Extract the (X, Y) coordinate from the center of the cell holding the provided text.  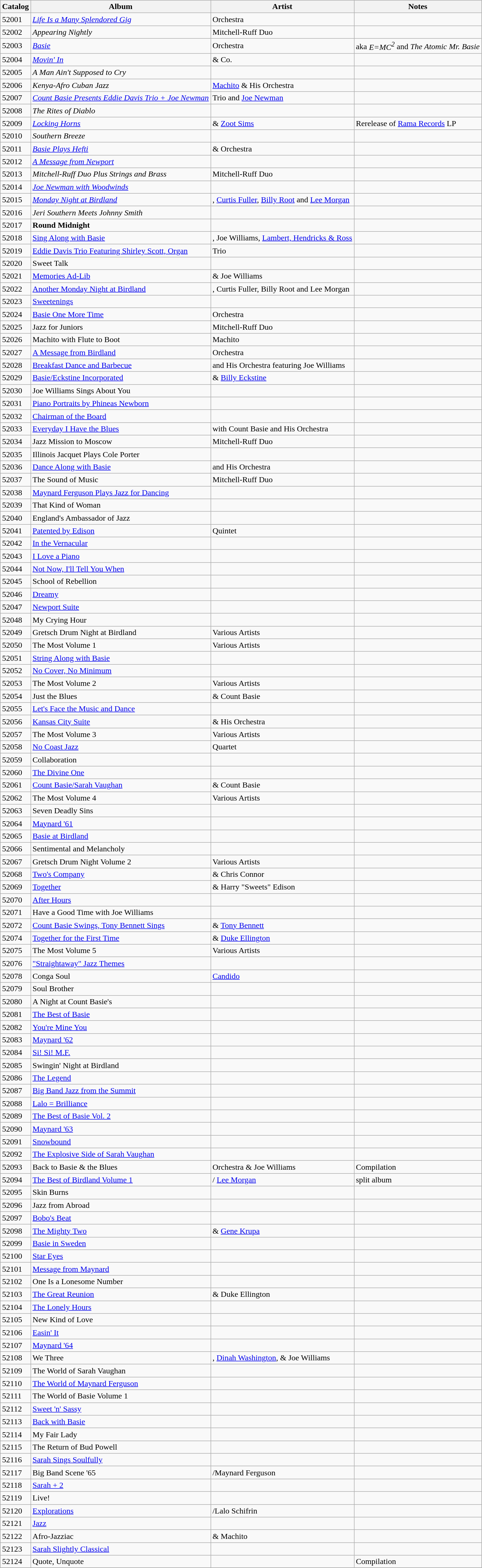
& Orchestra (282, 149)
Not Now, I'll Tell You When (121, 569)
& Machito (282, 1536)
Skin Burns (121, 1192)
& His Orchestra (282, 722)
52047 (15, 607)
Sarah Slightly Classical (121, 1549)
52041 (15, 531)
The Great Reunion (121, 1294)
Conga Soul (121, 976)
52027 (15, 352)
Mitchell-Ruff Duo Plus Strings and Brass (121, 174)
The Mighty Two (121, 1231)
52007 (15, 98)
/Lalo Schifrin (282, 1511)
52064 (15, 823)
Two's Company (121, 874)
52103 (15, 1294)
52091 (15, 1142)
Sarah + 2 (121, 1485)
The Legend (121, 1078)
52004 (15, 60)
52118 (15, 1485)
52109 (15, 1371)
52018 (15, 238)
52042 (15, 543)
52065 (15, 836)
52017 (15, 225)
52075 (15, 951)
52074 (15, 938)
52011 (15, 149)
The Divine One (121, 772)
52019 (15, 250)
52037 (15, 480)
52046 (15, 594)
Jazz (121, 1524)
Gretsch Drum Night at Birdland (121, 632)
52052 (15, 670)
Artist (282, 7)
Gretsch Drum Night Volume 2 (121, 861)
52112 (15, 1409)
52123 (15, 1549)
52092 (15, 1154)
and His Orchestra featuring Joe Williams (282, 365)
& Chris Connor (282, 874)
/ Lee Morgan (282, 1180)
Newport Suite (121, 607)
School of Rebellion (121, 582)
52078 (15, 976)
Quote, Unquote (121, 1562)
The Most Volume 1 (121, 645)
Count Basie Swings, Tony Bennett Sings (121, 925)
52086 (15, 1078)
I Love a Piano (121, 556)
A Message from Newport (121, 162)
Bobo's Beat (121, 1218)
52043 (15, 556)
52029 (15, 378)
52040 (15, 518)
Sarah Sings Soulfully (121, 1460)
The Return of Bud Powell (121, 1447)
52101 (15, 1269)
52021 (15, 276)
The Best of Birdland Volume 1 (121, 1180)
52066 (15, 849)
Piano Portraits by Phineas Newborn (121, 403)
Monday Night at Birdland (121, 200)
52005 (15, 73)
/Maynard Ferguson (282, 1472)
52119 (15, 1498)
Sentimental and Melancholy (121, 849)
Count Basie/Sarah Vaughan (121, 785)
Joe Williams Sings About You (121, 391)
Basie (121, 46)
52045 (15, 582)
Seven Deadly Sins (121, 811)
Eddie Davis Trio Featuring Shirley Scott, Organ (121, 250)
"Straightaway" Jazz Themes (121, 963)
Count Basie Presents Eddie Davis Trio + Joe Newman (121, 98)
The Most Volume 3 (121, 734)
52076 (15, 963)
52083 (15, 1040)
Jazz for Juniors (121, 327)
52057 (15, 734)
52070 (15, 900)
Big Band Jazz from the Summit (121, 1091)
Rerelease of Rama Records LP (418, 123)
The Most Volume 2 (121, 684)
In the Vernacular (121, 543)
52105 (15, 1320)
Collaboration (121, 760)
52104 (15, 1307)
The Best of Basie Vol. 2 (121, 1116)
52026 (15, 340)
Catalog (15, 7)
Basie in Sweden (121, 1243)
Trio and Joe Newman (282, 98)
Quintet (282, 531)
Maynard '64 (121, 1345)
The World of Sarah Vaughan (121, 1371)
52002 (15, 32)
52090 (15, 1129)
Sing Along with Basie (121, 238)
52113 (15, 1422)
Machito with Flute to Boot (121, 340)
We Three (121, 1358)
Together (121, 887)
52020 (15, 263)
New Kind of Love (121, 1320)
Memories Ad-Lib (121, 276)
Appearing Nightly (121, 32)
52108 (15, 1358)
Everyday I Have the Blues (121, 429)
Star Eyes (121, 1256)
52030 (15, 391)
52036 (15, 467)
Maynard '62 (121, 1040)
Maynard '61 (121, 823)
Illinois Jacquet Plays Cole Porter (121, 454)
52003 (15, 46)
52097 (15, 1218)
52015 (15, 200)
52013 (15, 174)
52034 (15, 441)
& Zoot Sims (282, 123)
Joe Newman with Woodwinds (121, 187)
aka E=MC2 and The Atomic Mr. Basie (418, 46)
After Hours (121, 900)
52115 (15, 1447)
Back to Basie & the Blues (121, 1167)
My Fair Lady (121, 1434)
52014 (15, 187)
52055 (15, 709)
& Co. (282, 60)
Basie One More Time (121, 314)
52061 (15, 785)
Maynard '63 (121, 1129)
52068 (15, 874)
Round Midnight (121, 225)
Sweetenings (121, 302)
England's Ambassador of Jazz (121, 518)
52093 (15, 1167)
52056 (15, 722)
52039 (15, 505)
52016 (15, 212)
52111 (15, 1396)
Si! Si! M.F. (121, 1052)
Maynard Ferguson Plays Jazz for Dancing (121, 493)
52116 (15, 1460)
A Man Ain't Supposed to Cry (121, 73)
52069 (15, 887)
52072 (15, 925)
Explorations (121, 1511)
52006 (15, 85)
52102 (15, 1281)
Dance Along with Basie (121, 467)
52098 (15, 1231)
Quartet (282, 747)
My Crying Hour (121, 620)
52107 (15, 1345)
52122 (15, 1536)
52032 (15, 416)
52022 (15, 289)
, Joe Williams, Lambert, Hendricks & Ross (282, 238)
The World of Maynard Ferguson (121, 1383)
Jazz from Abroad (121, 1205)
Big Band Scene '65 (121, 1472)
Basie Plays Hefti (121, 149)
52082 (15, 1027)
52117 (15, 1472)
Machito (282, 340)
Kenya-Afro Cuban Jazz (121, 85)
Trio (282, 250)
The Rites of Diablo (121, 111)
A Night at Count Basie's (121, 1002)
52121 (15, 1524)
String Along with Basie (121, 658)
52085 (15, 1065)
52080 (15, 1002)
Have a Good Time with Joe Williams (121, 913)
Back with Basie (121, 1422)
The Sound of Music (121, 480)
52079 (15, 989)
No Coast Jazz (121, 747)
Another Monday Night at Birdland (121, 289)
52089 (15, 1116)
Easin' It (121, 1333)
52114 (15, 1434)
52035 (15, 454)
Lalo = Brilliance (121, 1104)
The Explosive Side of Sarah Vaughan (121, 1154)
52106 (15, 1333)
52062 (15, 798)
Afro-Jazziac (121, 1536)
52063 (15, 811)
Patented by Edison (121, 531)
Live! (121, 1498)
52038 (15, 493)
Jazz Mission to Moscow (121, 441)
Soul Brother (121, 989)
52023 (15, 302)
Let's Face the Music and Dance (121, 709)
Notes (418, 7)
& Harry "Sweets" Edison (282, 887)
52088 (15, 1104)
52124 (15, 1562)
Orchestra & Joe Williams (282, 1167)
52054 (15, 696)
The World of Basie Volume 1 (121, 1396)
52009 (15, 123)
A Message from Birdland (121, 352)
52008 (15, 111)
Sweet Talk (121, 263)
52100 (15, 1256)
Breakfast Dance and Barbecue (121, 365)
Album (121, 7)
52033 (15, 429)
52071 (15, 913)
52095 (15, 1192)
with Count Basie and His Orchestra (282, 429)
52081 (15, 1014)
52049 (15, 632)
No Cover, No Minimum (121, 670)
Message from Maynard (121, 1269)
Together for the First Time (121, 938)
Jeri Southern Meets Johnny Smith (121, 212)
& Billy Eckstine (282, 378)
Life Is a Many Splendored Gig (121, 19)
52044 (15, 569)
split album (418, 1180)
Sweet 'n' Sassy (121, 1409)
52110 (15, 1383)
Kansas City Suite (121, 722)
Southern Breeze (121, 136)
Snowbound (121, 1142)
52051 (15, 658)
52120 (15, 1511)
52096 (15, 1205)
Chairman of the Board (121, 416)
52060 (15, 772)
52001 (15, 19)
52050 (15, 645)
That Kind of Woman (121, 505)
52059 (15, 760)
52087 (15, 1091)
52053 (15, 684)
52024 (15, 314)
52058 (15, 747)
52012 (15, 162)
52099 (15, 1243)
52048 (15, 620)
Basie/Eckstine Incorporated (121, 378)
& Gene Krupa (282, 1231)
, Dinah Washington, & Joe Williams (282, 1358)
Machito & His Orchestra (282, 85)
52031 (15, 403)
52067 (15, 861)
& Tony Bennett (282, 925)
Movin' In (121, 60)
The Best of Basie (121, 1014)
Locking Horns (121, 123)
Just the Blues (121, 696)
52084 (15, 1052)
You're Mine You (121, 1027)
Basie at Birdland (121, 836)
One Is a Lonesome Number (121, 1281)
The Most Volume 5 (121, 951)
The Most Volume 4 (121, 798)
& Joe Williams (282, 276)
52094 (15, 1180)
Swingin' Night at Birdland (121, 1065)
52028 (15, 365)
Candido (282, 976)
52025 (15, 327)
52010 (15, 136)
The Lonely Hours (121, 1307)
Dreamy (121, 594)
and His Orchestra (282, 467)
